Find where the given text appears and provide that cell's center as (x, y) coordinate. 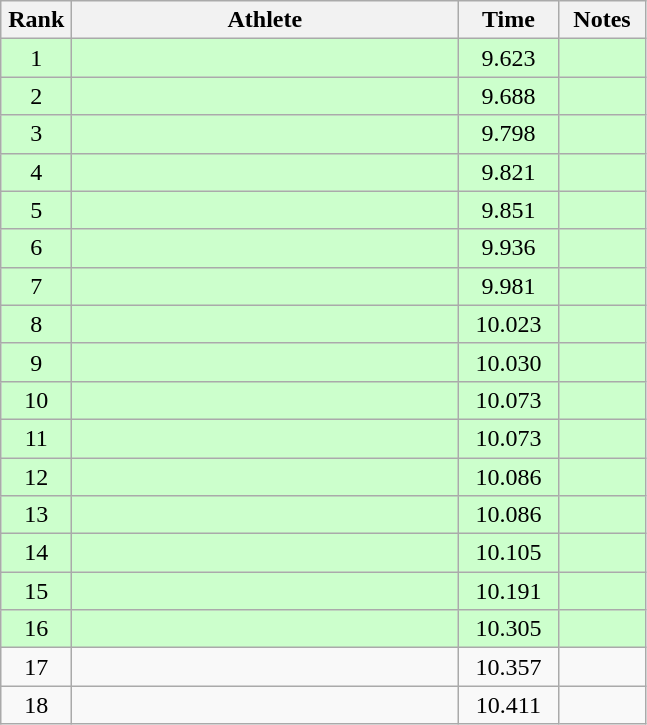
6 (36, 248)
9.623 (508, 58)
2 (36, 96)
7 (36, 286)
9.688 (508, 96)
11 (36, 438)
10.411 (508, 705)
4 (36, 172)
16 (36, 629)
9.981 (508, 286)
9 (36, 362)
13 (36, 515)
10.030 (508, 362)
10 (36, 400)
9.936 (508, 248)
Rank (36, 20)
9.821 (508, 172)
Notes (602, 20)
5 (36, 210)
17 (36, 667)
10.305 (508, 629)
1 (36, 58)
18 (36, 705)
10.357 (508, 667)
14 (36, 553)
8 (36, 324)
Time (508, 20)
9.851 (508, 210)
15 (36, 591)
Athlete (265, 20)
10.105 (508, 553)
10.023 (508, 324)
10.191 (508, 591)
3 (36, 134)
12 (36, 477)
9.798 (508, 134)
